Output the [X, Y] coordinate of the center of the cell containing the given text.  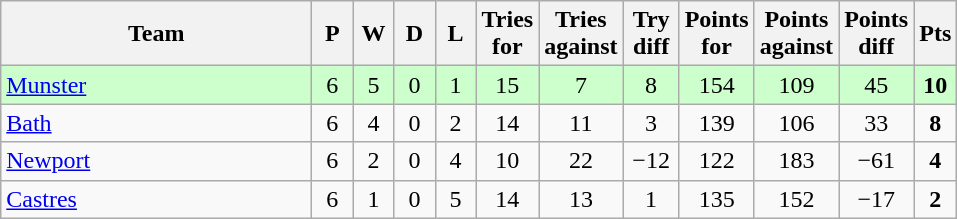
13 [581, 199]
−17 [876, 199]
Try diff [651, 34]
154 [716, 85]
Points diff [876, 34]
Pts [936, 34]
P [332, 34]
3 [651, 123]
D [414, 34]
Newport [156, 161]
106 [796, 123]
W [374, 34]
Points against [796, 34]
Munster [156, 85]
135 [716, 199]
139 [716, 123]
L [456, 34]
−61 [876, 161]
33 [876, 123]
Castres [156, 199]
11 [581, 123]
22 [581, 161]
−12 [651, 161]
152 [796, 199]
15 [508, 85]
45 [876, 85]
109 [796, 85]
Team [156, 34]
122 [716, 161]
183 [796, 161]
Points for [716, 34]
Tries against [581, 34]
7 [581, 85]
Tries for [508, 34]
Bath [156, 123]
